Locate the cell with the specified text and output its (X, Y) center coordinate. 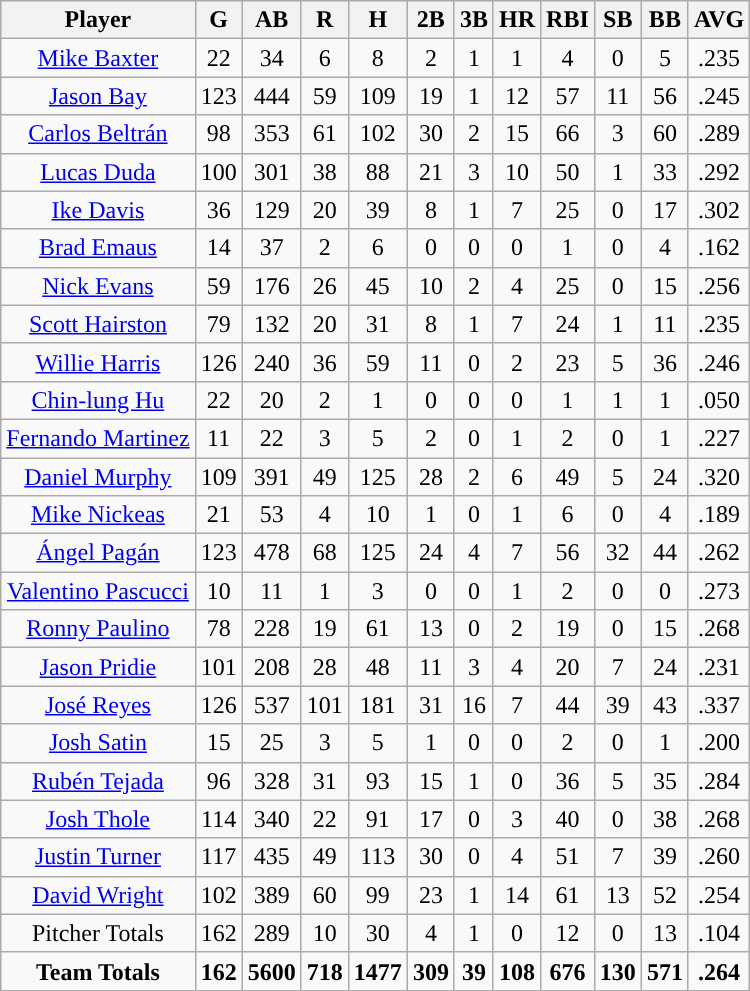
.050 (718, 400)
32 (618, 553)
340 (272, 819)
391 (272, 477)
3B (474, 20)
99 (378, 895)
Jason Pridie (98, 667)
H (378, 20)
.245 (718, 96)
2B (430, 20)
40 (568, 819)
289 (272, 933)
.302 (718, 210)
444 (272, 96)
5600 (272, 971)
Josh Satin (98, 743)
.246 (718, 362)
98 (218, 134)
Ángel Pagán (98, 553)
Josh Thole (98, 819)
66 (568, 134)
537 (272, 705)
.273 (718, 591)
Mike Nickeas (98, 515)
.227 (718, 438)
Willie Harris (98, 362)
Player (98, 20)
68 (324, 553)
328 (272, 781)
Ronny Paulino (98, 629)
.260 (718, 857)
43 (664, 705)
.289 (718, 134)
AVG (718, 20)
228 (272, 629)
Carlos Beltrán (98, 134)
.292 (718, 172)
52 (664, 895)
.231 (718, 667)
HR (516, 20)
79 (218, 324)
R (324, 20)
389 (272, 895)
Fernando Martinez (98, 438)
.254 (718, 895)
176 (272, 286)
301 (272, 172)
34 (272, 58)
26 (324, 286)
435 (272, 857)
Valentino Pascucci (98, 591)
208 (272, 667)
78 (218, 629)
16 (474, 705)
Justin Turner (98, 857)
Nick Evans (98, 286)
Chin-lung Hu (98, 400)
100 (218, 172)
113 (378, 857)
718 (324, 971)
Brad Emaus (98, 248)
309 (430, 971)
48 (378, 667)
117 (218, 857)
96 (218, 781)
Daniel Murphy (98, 477)
.256 (718, 286)
91 (378, 819)
.104 (718, 933)
.262 (718, 553)
93 (378, 781)
Scott Hairston (98, 324)
Mike Baxter (98, 58)
88 (378, 172)
David Wright (98, 895)
Pitcher Totals (98, 933)
53 (272, 515)
33 (664, 172)
AB (272, 20)
BB (664, 20)
50 (568, 172)
35 (664, 781)
Rubén Tejada (98, 781)
Lucas Duda (98, 172)
.162 (718, 248)
SB (618, 20)
51 (568, 857)
G (218, 20)
353 (272, 134)
181 (378, 705)
1477 (378, 971)
240 (272, 362)
45 (378, 286)
676 (568, 971)
571 (664, 971)
José Reyes (98, 705)
RBI (568, 20)
.200 (718, 743)
108 (516, 971)
Jason Bay (98, 96)
.320 (718, 477)
478 (272, 553)
.264 (718, 971)
129 (272, 210)
Ike Davis (98, 210)
57 (568, 96)
.284 (718, 781)
37 (272, 248)
132 (272, 324)
130 (618, 971)
.189 (718, 515)
.337 (718, 705)
Team Totals (98, 971)
114 (218, 819)
